Pinpoint the cell where the given text exists, returning its [x, y] midpoint coordinate. 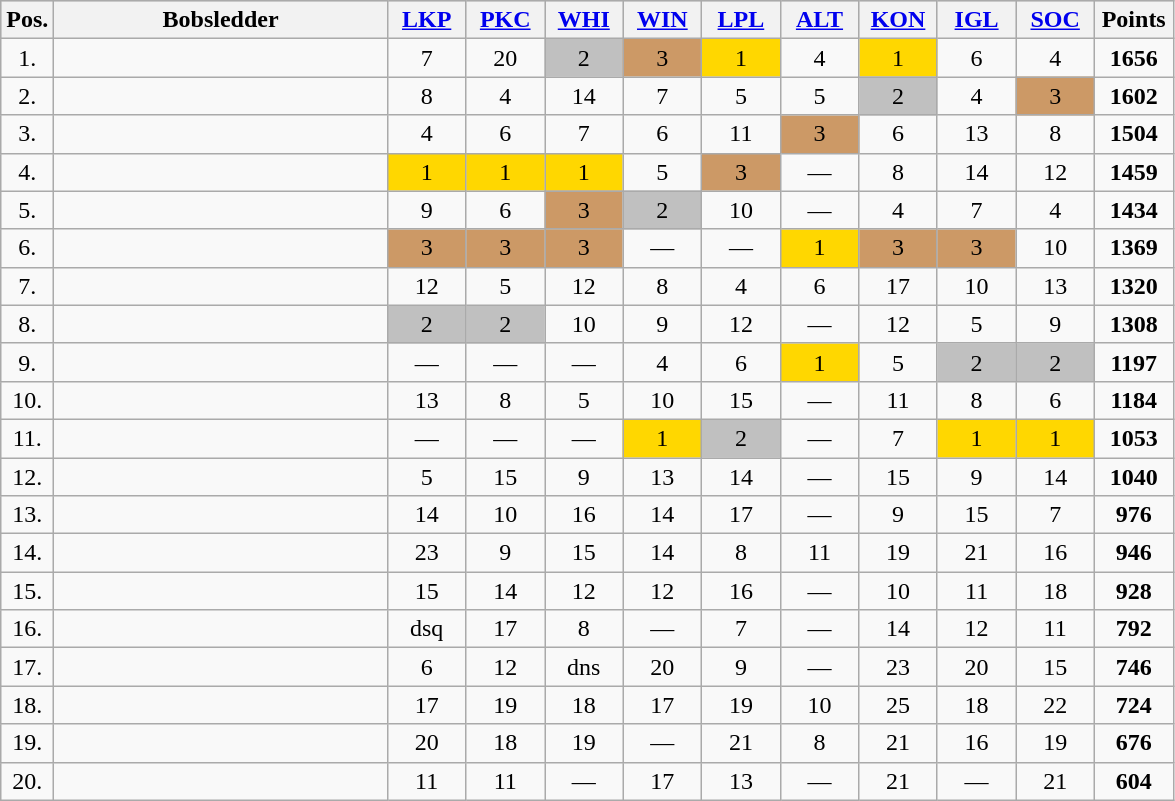
1320 [1134, 286]
928 [1134, 591]
ALT [820, 20]
19. [28, 743]
1. [28, 58]
946 [1134, 553]
13. [28, 515]
IGL [976, 20]
Pos. [28, 20]
746 [1134, 667]
WHI [584, 20]
18. [28, 705]
PKC [506, 20]
4. [28, 172]
dns [584, 667]
1308 [1134, 324]
11. [28, 438]
9. [28, 362]
dsq [426, 629]
1434 [1134, 210]
7. [28, 286]
22 [1056, 705]
16. [28, 629]
5. [28, 210]
LPL [742, 20]
1656 [1134, 58]
14. [28, 553]
1602 [1134, 96]
976 [1134, 515]
3. [28, 134]
1459 [1134, 172]
1053 [1134, 438]
20. [28, 781]
1369 [1134, 248]
604 [1134, 781]
Points [1134, 20]
1504 [1134, 134]
Bobsledder [221, 20]
8. [28, 324]
12. [28, 477]
WIN [662, 20]
15. [28, 591]
KON [898, 20]
10. [28, 400]
17. [28, 667]
SOC [1056, 20]
724 [1134, 705]
2. [28, 96]
676 [1134, 743]
25 [898, 705]
LKP [426, 20]
1184 [1134, 400]
792 [1134, 629]
6. [28, 248]
1040 [1134, 477]
1197 [1134, 362]
